Extract the [X, Y] coordinate from the center of the cell holding the provided text.  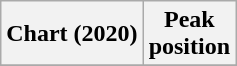
Chart (2020) [72, 34]
Peakposition [189, 34]
